Detect which cell encompasses the target text, then output its [X, Y] center coordinate. 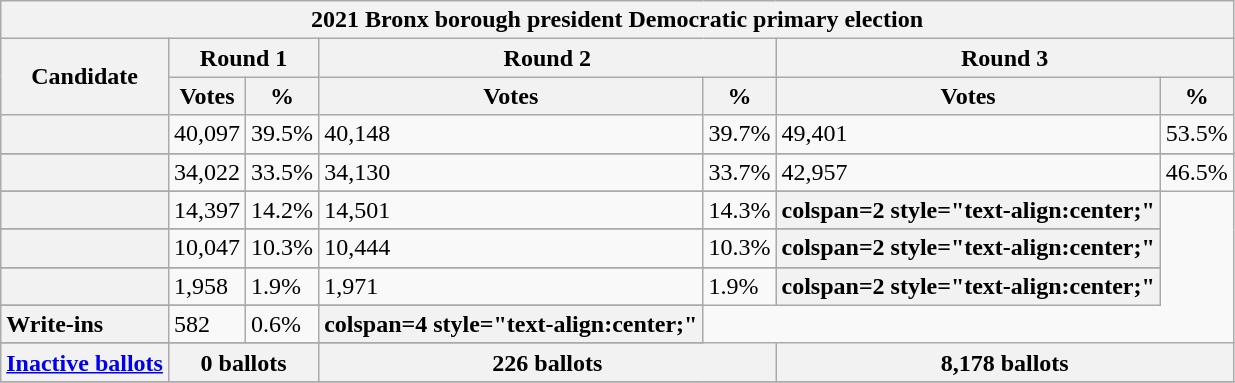
40,097 [206, 134]
34,022 [206, 172]
0.6% [282, 324]
40,148 [511, 134]
10,444 [511, 248]
14.2% [282, 210]
Write-ins [85, 324]
Round 1 [243, 58]
46.5% [1196, 172]
1,971 [511, 286]
33.5% [282, 172]
33.7% [740, 172]
1,958 [206, 286]
582 [206, 324]
14.3% [740, 210]
8,178 ballots [1004, 362]
14,397 [206, 210]
Candidate [85, 77]
Round 2 [548, 58]
39.7% [740, 134]
10,047 [206, 248]
colspan=4 style="text-align:center;" [511, 324]
14,501 [511, 210]
2021 Bronx borough president Democratic primary election [618, 20]
Round 3 [1004, 58]
226 ballots [548, 362]
39.5% [282, 134]
49,401 [968, 134]
34,130 [511, 172]
0 ballots [243, 362]
Inactive ballots [85, 362]
53.5% [1196, 134]
42,957 [968, 172]
